Search for the cell housing the specified text and yield its [x, y] center coordinate. 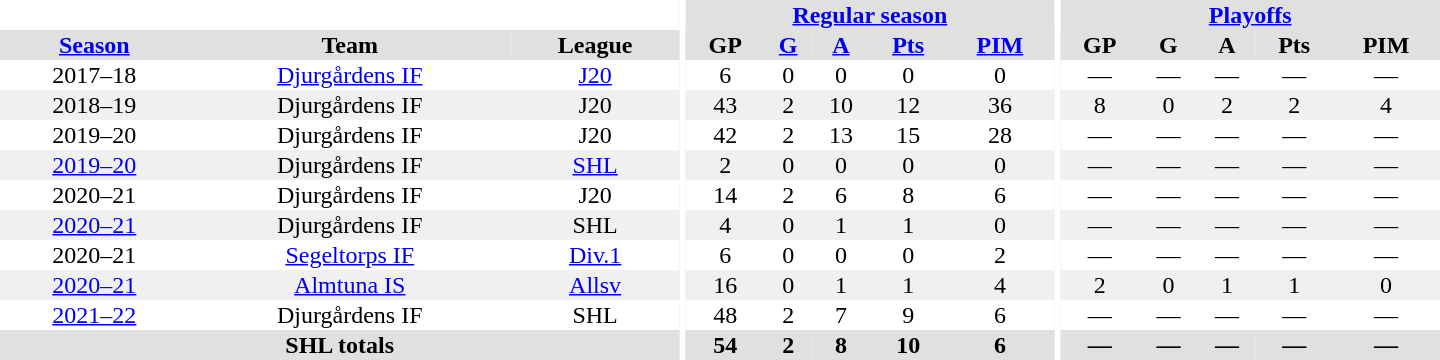
SHL totals [340, 345]
42 [726, 135]
7 [842, 315]
Segeltorps IF [350, 255]
36 [1000, 105]
15 [908, 135]
Team [350, 45]
43 [726, 105]
Div.1 [595, 255]
Allsv [595, 285]
Playoffs [1250, 15]
16 [726, 285]
Season [94, 45]
Almtuna IS [350, 285]
28 [1000, 135]
14 [726, 195]
Regular season [870, 15]
League [595, 45]
48 [726, 315]
2021–22 [94, 315]
54 [726, 345]
13 [842, 135]
2018–19 [94, 105]
9 [908, 315]
12 [908, 105]
2017–18 [94, 75]
